Identify which cell holds the provided text, then report its [x, y] central coordinate. 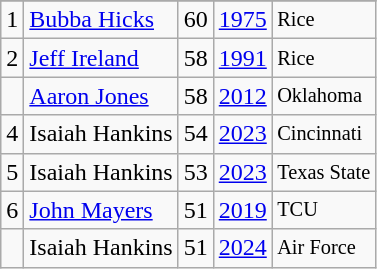
Bubba Hicks [101, 20]
2012 [242, 96]
1 [12, 20]
Texas State [324, 172]
53 [196, 172]
2019 [242, 210]
6 [12, 210]
2 [12, 58]
Oklahoma [324, 96]
2024 [242, 248]
1991 [242, 58]
Aaron Jones [101, 96]
5 [12, 172]
Air Force [324, 248]
Cincinnati [324, 134]
1975 [242, 20]
4 [12, 134]
60 [196, 20]
John Mayers [101, 210]
Jeff Ireland [101, 58]
54 [196, 134]
TCU [324, 210]
